Provide the [X, Y] coordinate of the cell's center where the given text is located.  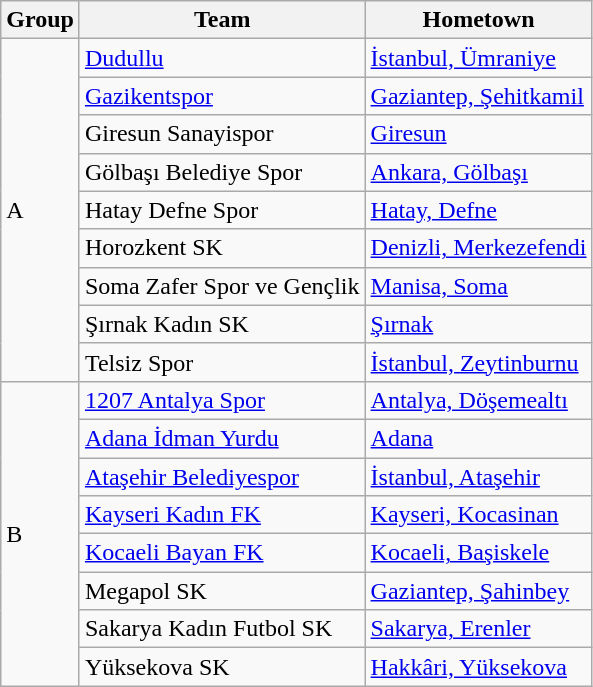
Hometown [478, 20]
Denizli, Merkezefendi [478, 248]
Kayseri Kadın FK [222, 515]
Giresun [478, 134]
Group [40, 20]
Antalya, Döşemealtı [478, 400]
1207 Antalya Spor [222, 400]
Megapol SK [222, 591]
Telsiz Spor [222, 362]
Gaziantep, Şehitkamil [478, 96]
Adana İdman Yurdu [222, 438]
Şırnak [478, 324]
Team [222, 20]
Adana [478, 438]
Kocaeli, Başiskele [478, 553]
Soma Zafer Spor ve Gençlik [222, 286]
Sakarya Kadın Futbol SK [222, 629]
B [40, 533]
Ankara, Gölbaşı [478, 172]
Sakarya, Erenler [478, 629]
Ataşehir Belediyespor [222, 477]
Hatay Defne Spor [222, 210]
İstanbul, Ümraniye [478, 58]
Şırnak Kadın SK [222, 324]
Dudullu [222, 58]
Kocaeli Bayan FK [222, 553]
Gaziantep, Şahinbey [478, 591]
Yüksekova SK [222, 667]
Gazikentspor [222, 96]
A [40, 210]
İstanbul, Ataşehir [478, 477]
Manisa, Soma [478, 286]
Kayseri, Kocasinan [478, 515]
Giresun Sanayispor [222, 134]
Hatay, Defne [478, 210]
Hakkâri, Yüksekova [478, 667]
Horozkent SK [222, 248]
İstanbul, Zeytinburnu [478, 362]
Gölbaşı Belediye Spor [222, 172]
